Capture the cell that displays the provided text and extract its [X, Y] central coordinate. 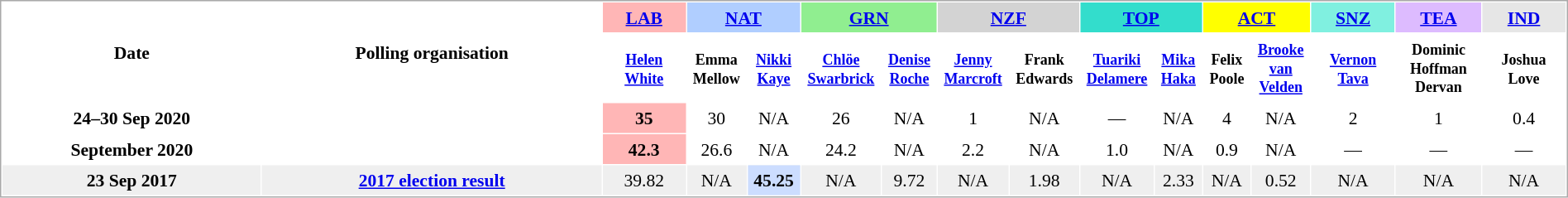
Jenny Marcroft [973, 67]
0.4 [1523, 118]
35 [644, 118]
Mika Haka [1178, 67]
LAB [644, 17]
Dominic Hoffman Dervan [1439, 67]
1.98 [1045, 181]
TEA [1439, 17]
September 2020 [132, 149]
Frank Edwards [1045, 67]
NZF [1009, 17]
GRN [869, 17]
1.0 [1116, 149]
30 [716, 118]
Felix Poole [1227, 67]
ACT [1257, 17]
Denise Roche [909, 67]
IND [1523, 17]
Helen White [644, 67]
39.82 [644, 181]
Chlöe Swarbrick [841, 67]
0.52 [1280, 181]
23 Sep 2017 [132, 181]
SNZ [1353, 17]
Polling organisation [432, 52]
24–30 Sep 2020 [132, 118]
2 [1353, 118]
9.72 [909, 181]
Brooke van Velden [1280, 67]
2017 election result [432, 181]
26 [841, 118]
Joshua Love [1523, 67]
NAT [743, 17]
0.9 [1227, 149]
TOP [1141, 17]
Tuariki Delamere [1116, 67]
2.2 [973, 149]
Emma Mellow [716, 67]
45.25 [774, 181]
26.6 [716, 149]
24.2 [841, 149]
Nikki Kaye [774, 67]
2.33 [1178, 181]
Vernon Tava [1353, 67]
4 [1227, 118]
Date [132, 52]
42.3 [644, 149]
